For the text-containing cell, return its midpoint in (X, Y) coordinate format. 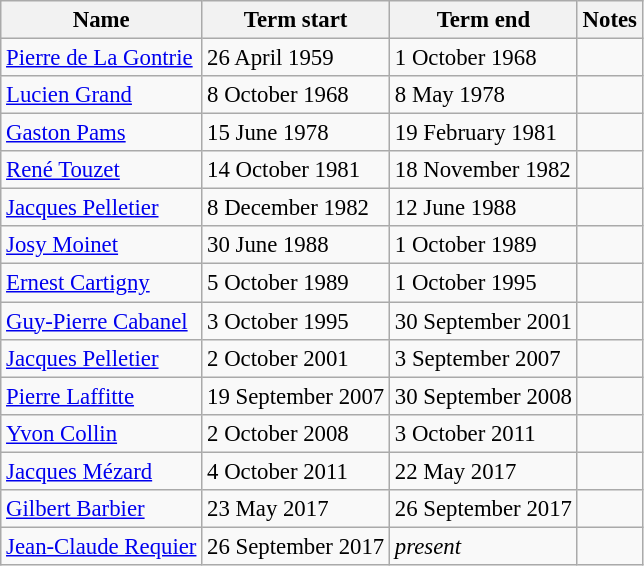
Guy-Pierre Cabanel (102, 321)
Ernest Cartigny (102, 283)
3 September 2007 (484, 358)
Gilbert Barbier (102, 509)
14 October 1981 (296, 170)
Pierre Laffitte (102, 396)
8 December 1982 (296, 208)
22 May 2017 (484, 471)
present (484, 546)
3 October 1995 (296, 321)
30 September 2008 (484, 396)
Term end (484, 20)
René Touzet (102, 170)
Notes (610, 20)
30 September 2001 (484, 321)
4 October 2011 (296, 471)
26 April 1959 (296, 58)
23 May 2017 (296, 509)
8 May 1978 (484, 95)
15 June 1978 (296, 133)
30 June 1988 (296, 245)
2 October 2001 (296, 358)
18 November 1982 (484, 170)
8 October 1968 (296, 95)
2 October 2008 (296, 433)
19 September 2007 (296, 396)
Lucien Grand (102, 95)
12 June 1988 (484, 208)
1 October 1989 (484, 245)
Name (102, 20)
1 October 1995 (484, 283)
Jean-Claude Requier (102, 546)
Pierre de La Gontrie (102, 58)
Gaston Pams (102, 133)
Term start (296, 20)
Yvon Collin (102, 433)
19 February 1981 (484, 133)
Josy Moinet (102, 245)
1 October 1968 (484, 58)
3 October 2011 (484, 433)
5 October 1989 (296, 283)
Jacques Mézard (102, 471)
